Locate the cell with the specified text and output its [x, y] center coordinate. 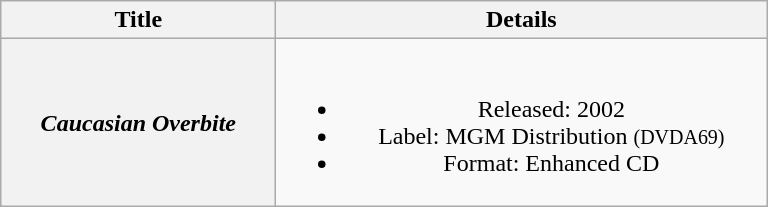
Released: 2002Label: MGM Distribution (DVDA69)Format: Enhanced CD [522, 122]
Caucasian Overbite [138, 122]
Title [138, 20]
Details [522, 20]
